Output the [x, y] coordinate of the center of the cell containing the given text.  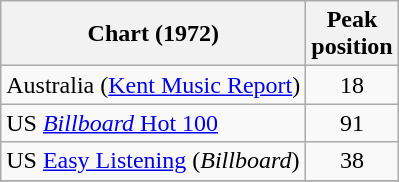
91 [352, 123]
US Easy Listening (Billboard) [154, 161]
18 [352, 85]
Chart (1972) [154, 34]
US Billboard Hot 100 [154, 123]
38 [352, 161]
Peakposition [352, 34]
Australia (Kent Music Report) [154, 85]
